Output the [x, y] coordinate of the center of the cell containing the given text.  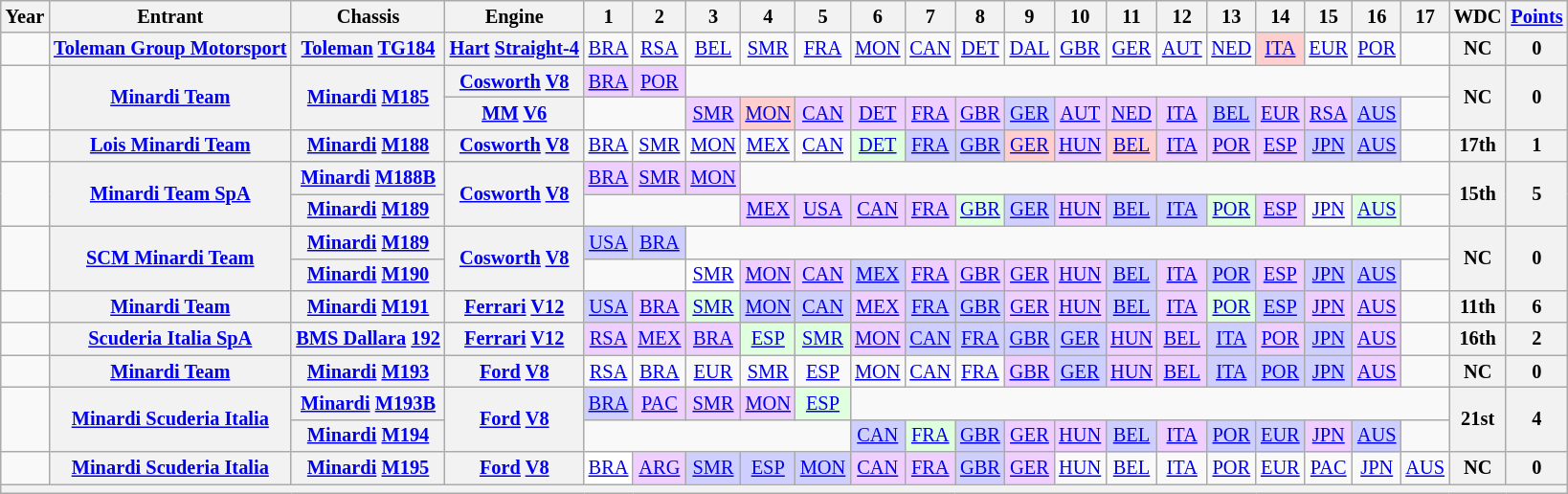
8 [980, 16]
Minardi M185 [368, 98]
11 [1131, 16]
13 [1232, 16]
Points [1536, 16]
14 [1280, 16]
BMS Dallara 192 [368, 339]
MM V6 [515, 113]
Minardi M193B [368, 403]
Minardi M195 [368, 468]
Minardi M194 [368, 436]
17th [1478, 146]
Entrant [170, 16]
Minardi M190 [368, 275]
Minardi Team SpA [170, 193]
21st [1478, 419]
7 [930, 16]
Engine [515, 16]
Lois Minardi Team [170, 146]
Scuderia Italia SpA [170, 339]
Minardi M191 [368, 306]
Year [25, 16]
Minardi M188B [368, 178]
Minardi M193 [368, 371]
15 [1329, 16]
12 [1182, 16]
Minardi M188 [368, 146]
SCM Minardi Team [170, 258]
Hart Straight-4 [515, 49]
DAL [1030, 49]
15th [1478, 193]
10 [1080, 16]
16 [1377, 16]
ARG [659, 468]
Toleman Group Motorsport [170, 49]
9 [1030, 16]
Chassis [368, 16]
11th [1478, 306]
Toleman TG184 [368, 49]
16th [1478, 339]
17 [1424, 16]
WDC [1478, 16]
3 [712, 16]
